From the cell containing the given text, extract its center point as [X, Y] coordinate. 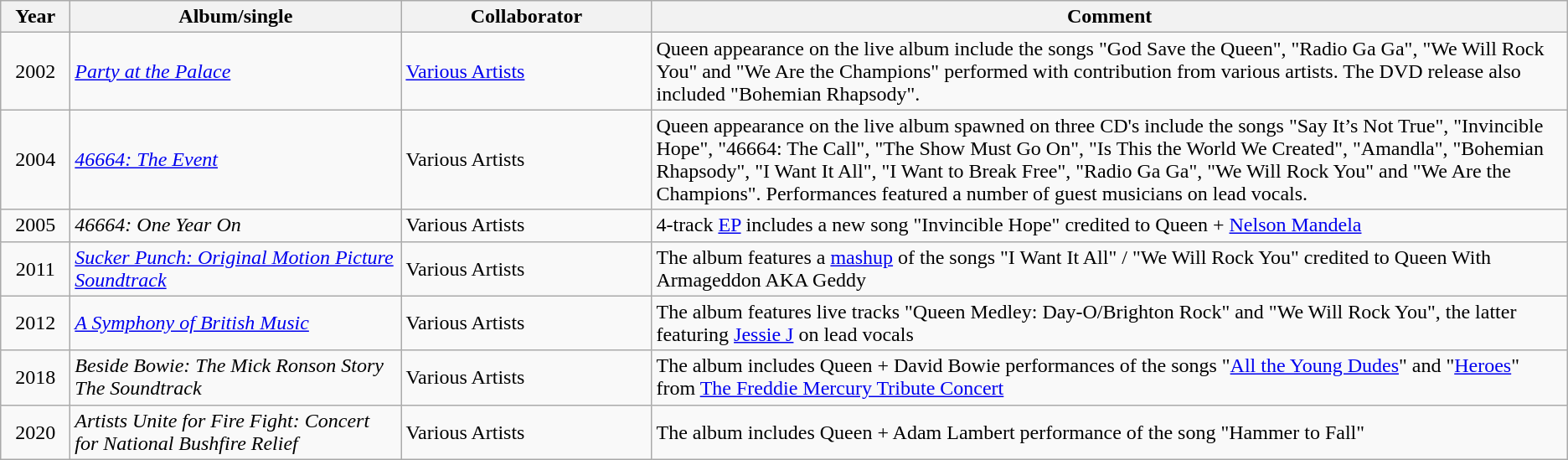
2005 [35, 225]
2011 [35, 268]
A Symphony of British Music [236, 323]
Collaborator [526, 17]
The album includes Queen + Adam Lambert performance of the song "Hammer to Fall" [1109, 432]
Album/single [236, 17]
2018 [35, 377]
Artists Unite for Fire Fight: Concert for National Bushfire Relief [236, 432]
Party at the Palace [236, 71]
2020 [35, 432]
The album features live tracks "Queen Medley: Day-O/Brighton Rock" and "We Will Rock You", the latter featuring Jessie J on lead vocals [1109, 323]
4-track EP includes a new song "Invincible Hope" credited to Queen + Nelson Mandela [1109, 225]
46664: The Event [236, 159]
The album features a mashup of the songs "I Want It All" / "We Will Rock You" credited to Queen With Armageddon AKA Geddy [1109, 268]
2002 [35, 71]
Year [35, 17]
Sucker Punch: Original Motion Picture Soundtrack [236, 268]
2004 [35, 159]
The album includes Queen + David Bowie performances of the songs "All the Young Dudes" and "Heroes" from The Freddie Mercury Tribute Concert [1109, 377]
2012 [35, 323]
Beside Bowie: The Mick Ronson Story The Soundtrack [236, 377]
46664: One Year On [236, 225]
Comment [1109, 17]
